Provide the (x, y) coordinate of the cell's center where the given text is located.  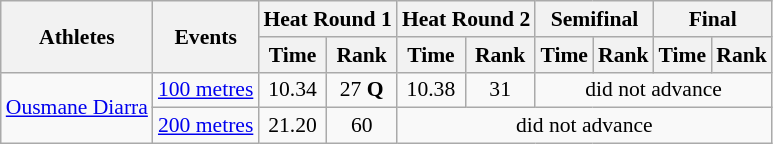
100 metres (206, 90)
21.20 (292, 126)
Semifinal (594, 19)
60 (362, 126)
Ousmane Diarra (77, 108)
10.34 (292, 90)
Events (206, 36)
10.38 (431, 90)
Heat Round 2 (466, 19)
31 (500, 90)
27 Q (362, 90)
Final (713, 19)
Heat Round 1 (327, 19)
Athletes (77, 36)
200 metres (206, 126)
